Search for the cell housing the specified text and yield its (x, y) center coordinate. 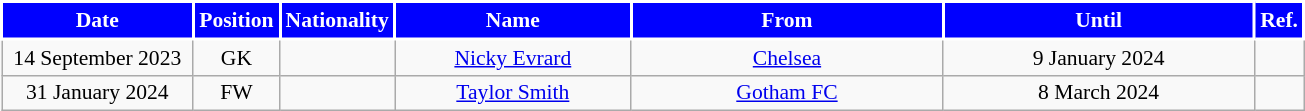
Name (514, 20)
Position (236, 20)
8 March 2024 (1099, 93)
FW (236, 93)
Taylor Smith (514, 93)
9 January 2024 (1099, 57)
Until (1099, 20)
Date (98, 20)
Gotham FC (787, 93)
GK (236, 57)
14 September 2023 (98, 57)
Nicky Evrard (514, 57)
From (787, 20)
Chelsea (787, 57)
Ref. (1278, 20)
31 January 2024 (98, 93)
Nationality (338, 20)
